Search for the cell housing the specified text and yield its (x, y) center coordinate. 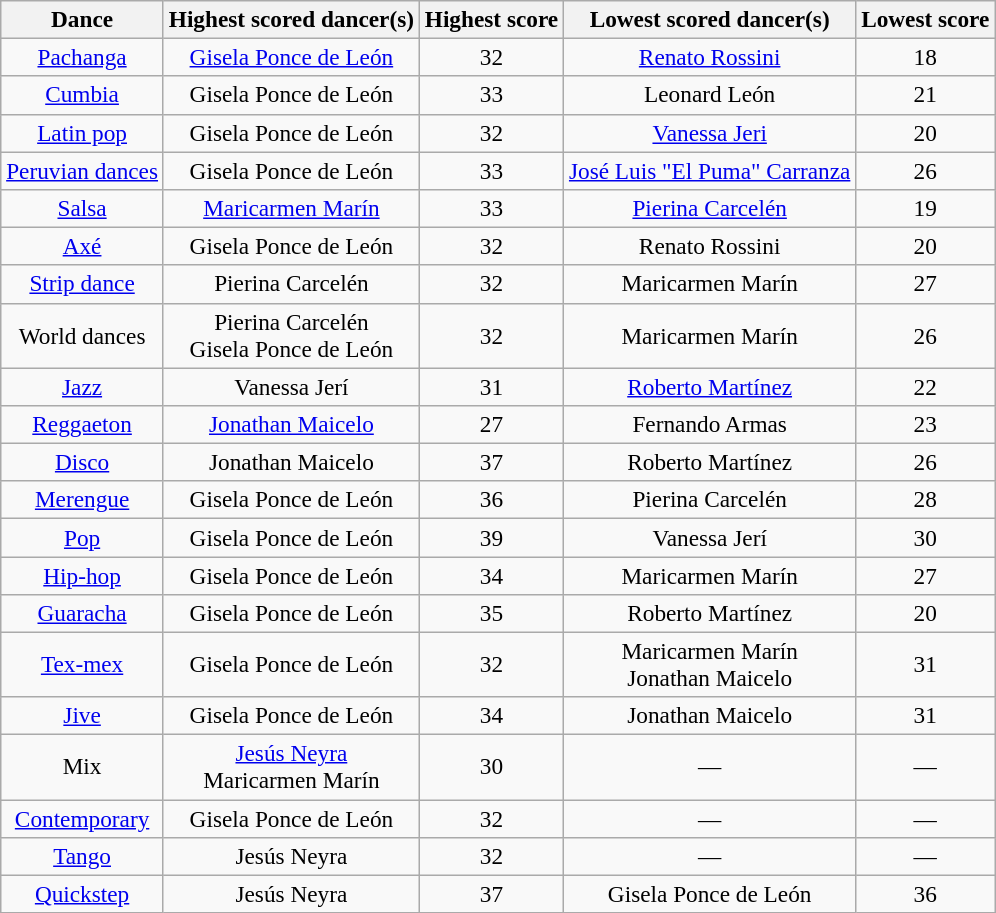
Guaracha (82, 613)
23 (926, 424)
Pop (82, 537)
21 (926, 95)
Contemporary (82, 818)
Maricarmen MarínJonathan Maicelo (710, 664)
Latin pop (82, 133)
Vanessa Jeri (710, 133)
World dances (82, 336)
Jazz (82, 386)
Lowest scored dancer(s) (710, 19)
Strip dance (82, 284)
Reggaeton (82, 424)
Disco (82, 462)
Tex-mex (82, 664)
Salsa (82, 208)
Jive (82, 716)
39 (491, 537)
Pierina CarcelénGisela Ponce de León (291, 336)
Dance (82, 19)
22 (926, 386)
Highest scored dancer(s) (291, 19)
19 (926, 208)
Jesús NeyraMaricarmen Marín (291, 766)
18 (926, 57)
Leonard León (710, 95)
Mix (82, 766)
Highest score (491, 19)
Fernando Armas (710, 424)
Axé (82, 246)
Cumbia (82, 95)
Peruvian dances (82, 170)
Merengue (82, 500)
Hip-hop (82, 575)
28 (926, 500)
Pachanga (82, 57)
José Luis "El Puma" Carranza (710, 170)
Lowest score (926, 19)
35 (491, 613)
Tango (82, 856)
Quickstep (82, 894)
